For the text-containing cell, return its midpoint in (X, Y) coordinate format. 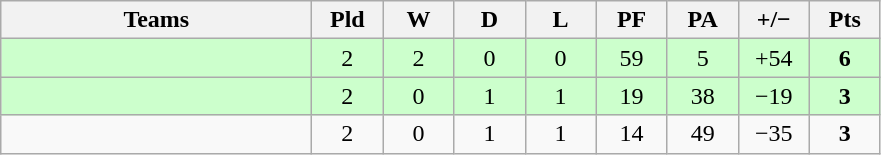
PA (702, 20)
49 (702, 134)
+54 (774, 58)
D (490, 20)
+/− (774, 20)
PF (632, 20)
W (418, 20)
Pts (844, 20)
L (560, 20)
6 (844, 58)
19 (632, 96)
Pld (348, 20)
Teams (156, 20)
−35 (774, 134)
5 (702, 58)
38 (702, 96)
−19 (774, 96)
14 (632, 134)
59 (632, 58)
